Scan for the cell matching the given text and deliver its (X, Y) coordinate at center. 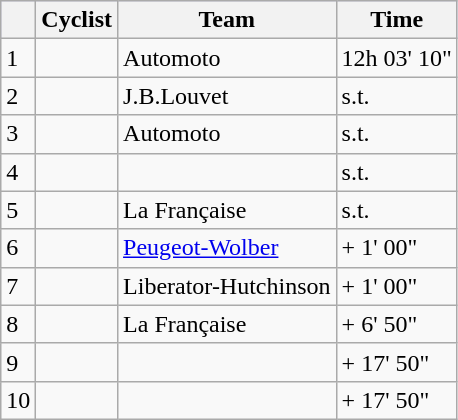
12h 03' 10" (396, 58)
Team (228, 20)
7 (18, 286)
4 (18, 172)
6 (18, 248)
3 (18, 134)
2 (18, 96)
Liberator-Hutchinson (228, 286)
8 (18, 324)
10 (18, 400)
1 (18, 58)
Cyclist (77, 20)
+ 6' 50" (396, 324)
Time (396, 20)
J.B.Louvet (228, 96)
5 (18, 210)
9 (18, 362)
Peugeot-Wolber (228, 248)
